Extract the (X, Y) coordinate from the center of the cell holding the provided text.  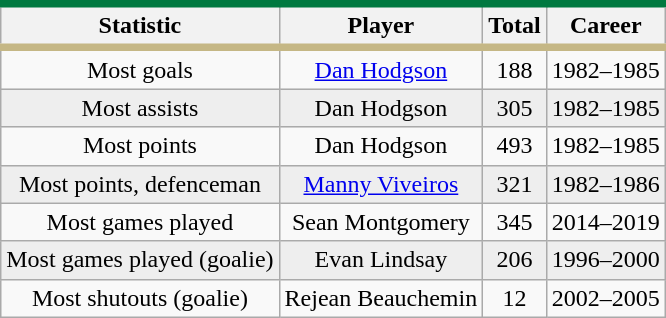
206 (515, 260)
Most games played (goalie) (140, 260)
188 (515, 68)
Most shutouts (goalie) (140, 298)
2014–2019 (606, 222)
345 (515, 222)
493 (515, 146)
Career (606, 26)
Most games played (140, 222)
321 (515, 184)
Most points (140, 146)
Most assists (140, 108)
Player (381, 26)
Most points, defenceman (140, 184)
1982–1986 (606, 184)
Rejean Beauchemin (381, 298)
305 (515, 108)
12 (515, 298)
Statistic (140, 26)
2002–2005 (606, 298)
Evan Lindsay (381, 260)
Total (515, 26)
Sean Montgomery (381, 222)
Manny Viveiros (381, 184)
Most goals (140, 68)
1996–2000 (606, 260)
